Output the (x, y) coordinate of the center of the cell containing the given text.  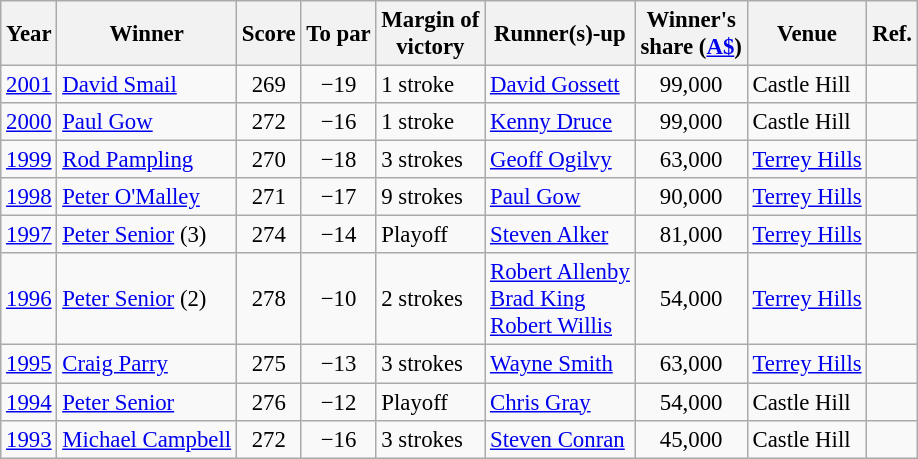
1996 (29, 300)
2000 (29, 122)
Ref. (892, 34)
Wayne Smith (560, 364)
1993 (29, 439)
Winner'sshare (A$) (691, 34)
1995 (29, 364)
81,000 (691, 235)
45,000 (691, 439)
Peter O'Malley (147, 197)
Steven Conran (560, 439)
Craig Parry (147, 364)
1999 (29, 160)
David Gossett (560, 85)
Robert Allenby Brad King Robert Willis (560, 300)
Steven Alker (560, 235)
David Smail (147, 85)
−10 (338, 300)
9 strokes (430, 197)
274 (268, 235)
Kenny Druce (560, 122)
90,000 (691, 197)
2 strokes (430, 300)
2001 (29, 85)
278 (268, 300)
Chris Gray (560, 402)
Peter Senior (147, 402)
271 (268, 197)
Year (29, 34)
−13 (338, 364)
1994 (29, 402)
Geoff Ogilvy (560, 160)
−17 (338, 197)
−18 (338, 160)
Rod Pampling (147, 160)
To par (338, 34)
Runner(s)-up (560, 34)
1997 (29, 235)
1998 (29, 197)
Winner (147, 34)
Peter Senior (3) (147, 235)
269 (268, 85)
Venue (807, 34)
−19 (338, 85)
Score (268, 34)
275 (268, 364)
Margin ofvictory (430, 34)
−14 (338, 235)
−12 (338, 402)
270 (268, 160)
276 (268, 402)
Michael Campbell (147, 439)
Peter Senior (2) (147, 300)
